Identify which cell holds the provided text, then report its (X, Y) central coordinate. 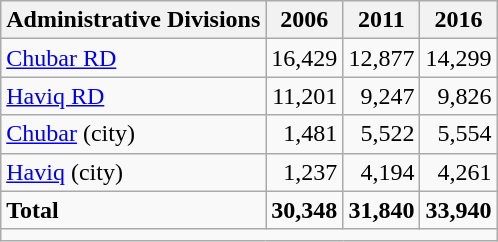
9,247 (382, 96)
Total (134, 210)
2011 (382, 20)
1,481 (304, 134)
Haviq RD (134, 96)
5,554 (458, 134)
Administrative Divisions (134, 20)
4,194 (382, 172)
5,522 (382, 134)
33,940 (458, 210)
9,826 (458, 96)
Chubar (city) (134, 134)
11,201 (304, 96)
4,261 (458, 172)
1,237 (304, 172)
Haviq (city) (134, 172)
2006 (304, 20)
2016 (458, 20)
14,299 (458, 58)
30,348 (304, 210)
16,429 (304, 58)
31,840 (382, 210)
Chubar RD (134, 58)
12,877 (382, 58)
